Pinpoint the cell where the given text exists, returning its (x, y) midpoint coordinate. 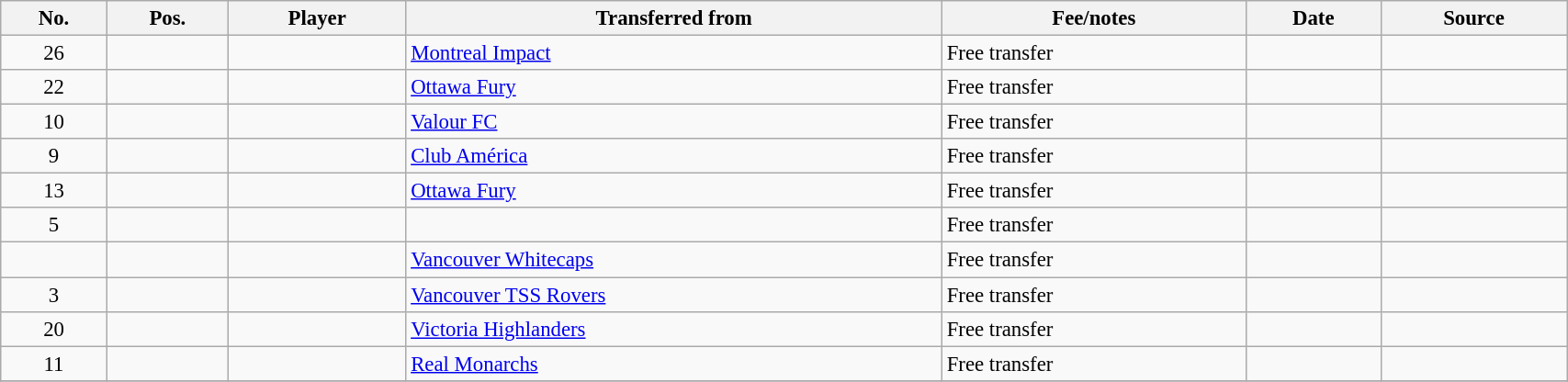
Valour FC (674, 122)
11 (54, 364)
No. (54, 18)
Player (316, 18)
Source (1473, 18)
Transferred from (674, 18)
Real Monarchs (674, 364)
Vancouver Whitecaps (674, 260)
Fee/notes (1093, 18)
Club América (674, 156)
Vancouver TSS Rovers (674, 295)
10 (54, 122)
22 (54, 87)
9 (54, 156)
Pos. (167, 18)
5 (54, 225)
3 (54, 295)
Montreal Impact (674, 53)
Victoria Highlanders (674, 329)
Date (1314, 18)
20 (54, 329)
26 (54, 53)
13 (54, 191)
